Return (x, y) of the center of cell containing provided text 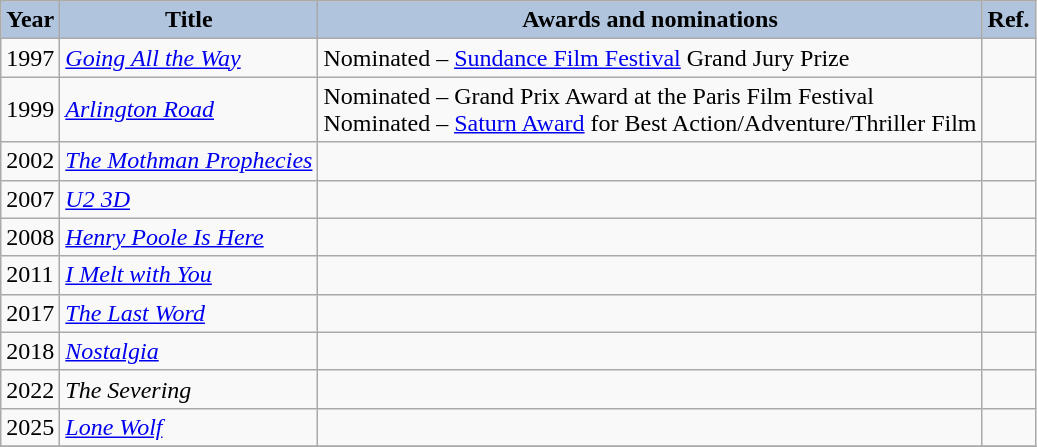
Lone Wolf (189, 427)
Arlington Road (189, 110)
2007 (30, 199)
2002 (30, 161)
I Melt with You (189, 275)
Awards and nominations (650, 20)
Year (30, 20)
2008 (30, 237)
The Severing (189, 389)
Nominated – Grand Prix Award at the Paris Film FestivalNominated – Saturn Award for Best Action/Adventure/Thriller Film (650, 110)
The Mothman Prophecies (189, 161)
Going All the Way (189, 58)
Title (189, 20)
2018 (30, 351)
Ref. (1008, 20)
U2 3D (189, 199)
2025 (30, 427)
2011 (30, 275)
Nominated – Sundance Film Festival Grand Jury Prize (650, 58)
The Last Word (189, 313)
1999 (30, 110)
2017 (30, 313)
Henry Poole Is Here (189, 237)
1997 (30, 58)
Nostalgia (189, 351)
2022 (30, 389)
